Provide the (X, Y) coordinate of the cell's center where the given text is located.  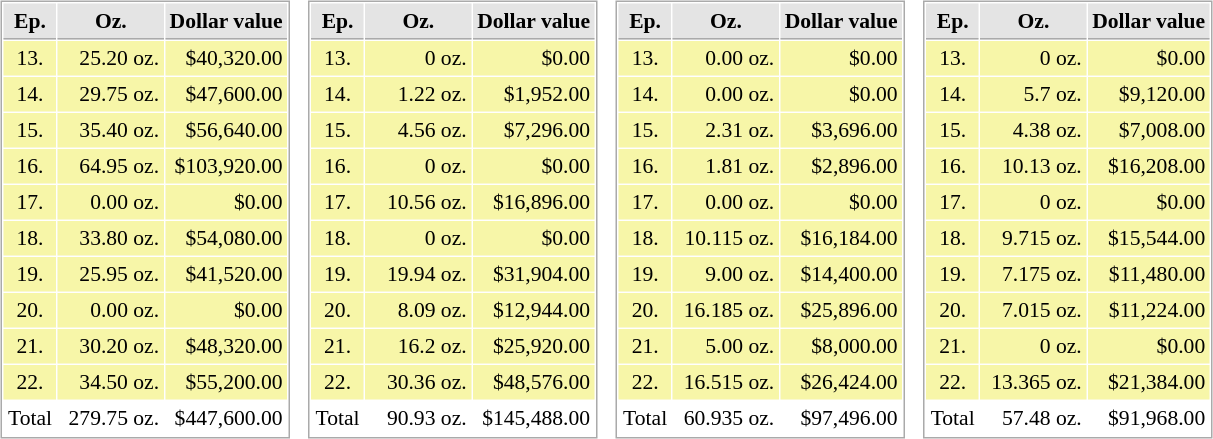
$54,080.00 (226, 238)
4.38 oz. (1034, 130)
5.00 oz. (726, 346)
25.95 oz. (111, 274)
30.20 oz. (111, 346)
279.75 oz. (111, 418)
$11,480.00 (1149, 274)
10.115 oz. (726, 238)
$9,120.00 (1149, 94)
1.81 oz. (726, 166)
9.715 oz. (1034, 238)
$25,896.00 (841, 310)
$1,952.00 (534, 94)
$16,896.00 (534, 202)
$15,544.00 (1149, 238)
$16,184.00 (841, 238)
16.515 oz. (726, 382)
16.185 oz. (726, 310)
30.36 oz. (419, 382)
$21,384.00 (1149, 382)
$8,000.00 (841, 346)
33.80 oz. (111, 238)
$97,496.00 (841, 418)
$47,600.00 (226, 94)
57.48 oz. (1034, 418)
$2,896.00 (841, 166)
$103,920.00 (226, 166)
16.2 oz. (419, 346)
$7,008.00 (1149, 130)
90.93 oz. (419, 418)
$7,296.00 (534, 130)
35.40 oz. (111, 130)
$447,600.00 (226, 418)
$91,968.00 (1149, 418)
7.015 oz. (1034, 310)
5.7 oz. (1034, 94)
60.935 oz. (726, 418)
$56,640.00 (226, 130)
$145,488.00 (534, 418)
$48,320.00 (226, 346)
29.75 oz. (111, 94)
$48,576.00 (534, 382)
$3,696.00 (841, 130)
$40,320.00 (226, 58)
64.95 oz. (111, 166)
$26,424.00 (841, 382)
13.365 oz. (1034, 382)
$55,200.00 (226, 382)
$25,920.00 (534, 346)
7.175 oz. (1034, 274)
1.22 oz. (419, 94)
10.56 oz. (419, 202)
8.09 oz. (419, 310)
34.50 oz. (111, 382)
$16,208.00 (1149, 166)
9.00 oz. (726, 274)
10.13 oz. (1034, 166)
19.94 oz. (419, 274)
4.56 oz. (419, 130)
$14,400.00 (841, 274)
2.31 oz. (726, 130)
$31,904.00 (534, 274)
$11,224.00 (1149, 310)
25.20 oz. (111, 58)
$12,944.00 (534, 310)
$41,520.00 (226, 274)
